For the text-containing cell, return its midpoint in (X, Y) coordinate format. 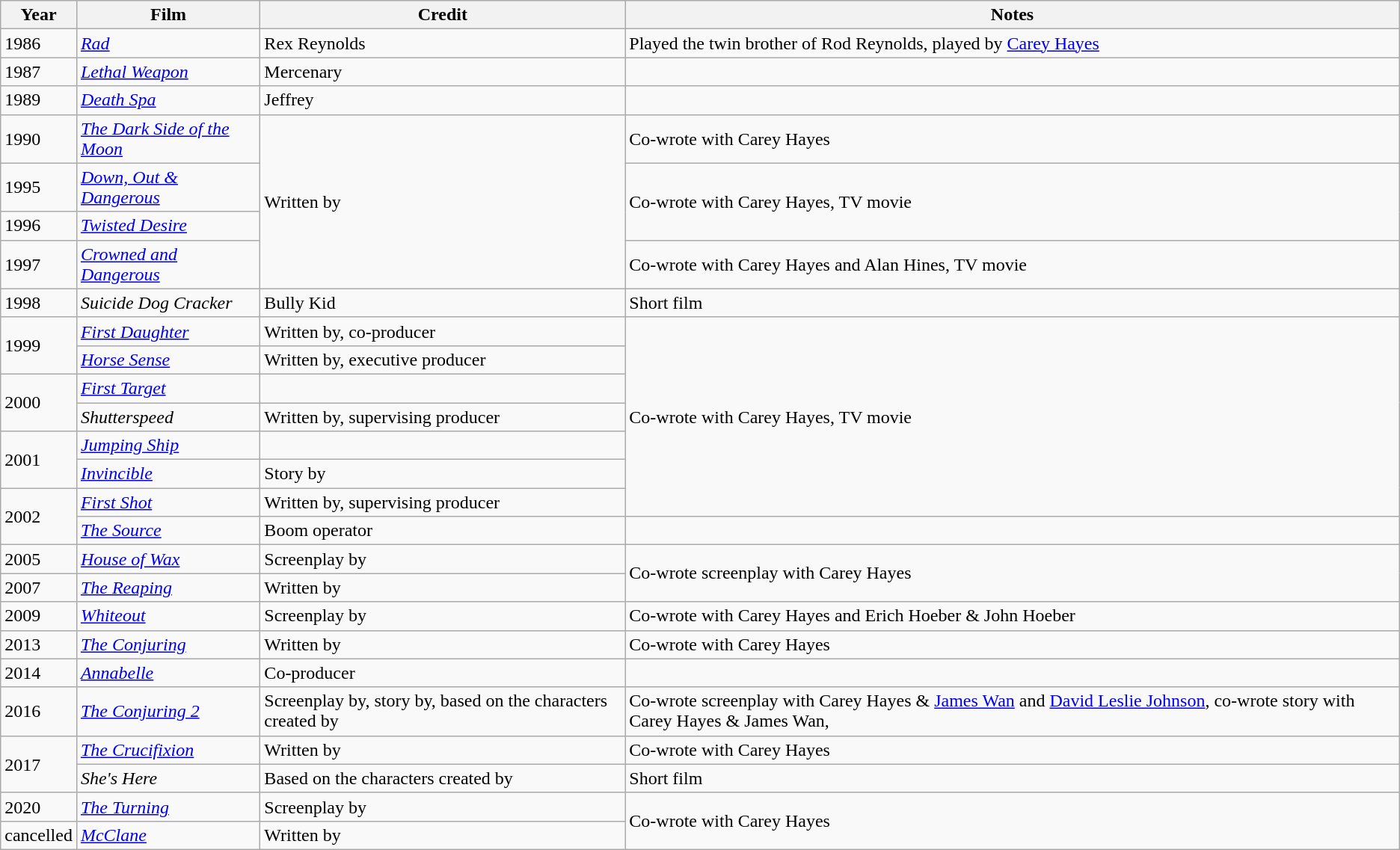
Year (39, 15)
Horse Sense (168, 360)
The Conjuring 2 (168, 712)
Based on the characters created by (443, 778)
Boom operator (443, 531)
2002 (39, 517)
Co-wrote with Carey Hayes and Alan Hines, TV movie (1013, 265)
2016 (39, 712)
2013 (39, 644)
Death Spa (168, 100)
Lethal Weapon (168, 72)
2014 (39, 673)
Suicide Dog Cracker (168, 303)
1987 (39, 72)
2017 (39, 764)
1995 (39, 187)
Credit (443, 15)
The Source (168, 531)
1997 (39, 265)
Annabelle (168, 673)
Notes (1013, 15)
Screenplay by, story by, based on the characters created by (443, 712)
2020 (39, 807)
Co-wrote screenplay with Carey Hayes (1013, 573)
Film (168, 15)
Bully Kid (443, 303)
The Reaping (168, 588)
Jeffrey (443, 100)
Invincible (168, 474)
1989 (39, 100)
2007 (39, 588)
Crowned and Dangerous (168, 265)
The Crucifixion (168, 750)
Written by, executive producer (443, 360)
First Shot (168, 502)
Co-wrote with Carey Hayes and Erich Hoeber & John Hoeber (1013, 616)
1996 (39, 226)
Co-producer (443, 673)
Played the twin brother of Rod Reynolds, played by Carey Hayes (1013, 43)
Shutterspeed (168, 416)
The Dark Side of the Moon (168, 139)
Rad (168, 43)
Rex Reynolds (443, 43)
Twisted Desire (168, 226)
She's Here (168, 778)
First Target (168, 388)
Jumping Ship (168, 446)
Whiteout (168, 616)
Story by (443, 474)
First Daughter (168, 331)
Mercenary (443, 72)
The Conjuring (168, 644)
2001 (39, 460)
House of Wax (168, 559)
1999 (39, 345)
McClane (168, 835)
1998 (39, 303)
cancelled (39, 835)
2009 (39, 616)
Co-wrote screenplay with Carey Hayes & James Wan and David Leslie Johnson, co-wrote story with Carey Hayes & James Wan, (1013, 712)
2005 (39, 559)
1990 (39, 139)
2000 (39, 402)
1986 (39, 43)
The Turning (168, 807)
Written by, co-producer (443, 331)
Down, Out & Dangerous (168, 187)
